Find where the given text appears and provide that cell's center as [X, Y] coordinate. 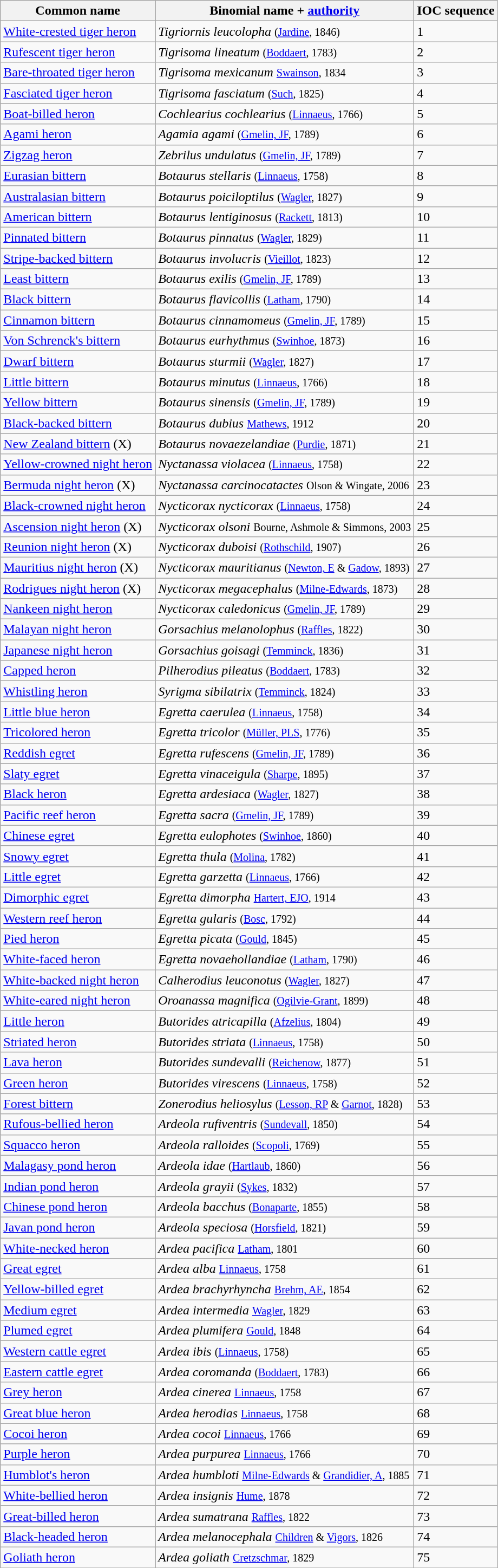
12 [456, 258]
Snowy egret [78, 856]
Tigrisoma mexicanum Swainson, 1834 [285, 73]
Striated heron [78, 1042]
15 [456, 320]
Bare-throated tiger heron [78, 73]
Common name [78, 11]
68 [456, 1413]
64 [456, 1331]
Western cattle egret [78, 1351]
Chinese pond heron [78, 1207]
Butorides virescens (Linnaeus, 1758) [285, 1083]
Stripe-backed bittern [78, 258]
Ardeola ralloides (Scopoli, 1769) [285, 1145]
Dimorphic egret [78, 897]
Black heron [78, 794]
61 [456, 1269]
51 [456, 1062]
27 [456, 567]
Dwarf bittern [78, 361]
Pilherodius pileatus (Boddaert, 1783) [285, 671]
57 [456, 1186]
Botaurus poiciloptilus (Wagler, 1827) [285, 196]
Ardea pacifica Latham, 1801 [285, 1248]
Botaurus exilis (Gmelin, JF, 1789) [285, 279]
25 [456, 526]
45 [456, 939]
3 [456, 73]
53 [456, 1104]
72 [456, 1495]
Butorides sundevalli (Reichenow, 1877) [285, 1062]
Cocoi heron [78, 1434]
38 [456, 794]
29 [456, 609]
Ardea intermedia Wagler, 1829 [285, 1310]
Eurasian bittern [78, 176]
Calherodius leuconotus (Wagler, 1827) [285, 980]
White-faced heron [78, 960]
Green heron [78, 1083]
Egretta sacra (Gmelin, JF, 1789) [285, 815]
42 [456, 877]
White-bellied heron [78, 1495]
Forest bittern [78, 1104]
Lava heron [78, 1062]
17 [456, 361]
Egretta novaehollandiae (Latham, 1790) [285, 960]
36 [456, 753]
Black bittern [78, 300]
71 [456, 1475]
Capped heron [78, 671]
74 [456, 1537]
IOC sequence [456, 11]
Cochlearius cochlearius (Linnaeus, 1766) [285, 114]
67 [456, 1392]
Eastern cattle egret [78, 1372]
55 [456, 1145]
Slaty egret [78, 774]
Reunion night heron (X) [78, 547]
Pied heron [78, 939]
Oroanassa magnifica (Ogilvie-Grant, 1899) [285, 1001]
Agamia agami (Gmelin, JF, 1789) [285, 134]
Ardeola idae (Hartlaub, 1860) [285, 1165]
39 [456, 815]
Ardea ibis (Linnaeus, 1758) [285, 1351]
Tigrisoma lineatum (Boddaert, 1783) [285, 52]
33 [456, 691]
White-crested tiger heron [78, 31]
Little heron [78, 1021]
Yellow bittern [78, 403]
Botaurus pinnatus (Wagler, 1829) [285, 237]
American bittern [78, 217]
5 [456, 114]
Zigzag heron [78, 155]
Humblot's heron [78, 1475]
Botaurus sturmii (Wagler, 1827) [285, 361]
Nycticorax megacephalus (Milne-Edwards, 1873) [285, 588]
13 [456, 279]
Egretta vinaceigula (Sharpe, 1895) [285, 774]
Mauritius night heron (X) [78, 567]
Australasian bittern [78, 196]
Egretta garzetta (Linnaeus, 1766) [285, 877]
Yellow-crowned night heron [78, 464]
Ascension night heron (X) [78, 526]
Rodrigues night heron (X) [78, 588]
Egretta thula (Molina, 1782) [285, 856]
Ardea insignis Hume, 1878 [285, 1495]
Bermuda night heron (X) [78, 485]
30 [456, 630]
Nycticorax olsoni Bourne, Ashmole & Simmons, 2003 [285, 526]
4 [456, 93]
Malagasy pond heron [78, 1165]
23 [456, 485]
44 [456, 918]
Botaurus dubius Mathews, 1912 [285, 423]
Tricolored heron [78, 733]
41 [456, 856]
65 [456, 1351]
19 [456, 403]
Gorsachius goisagi (Temminck, 1836) [285, 650]
Nyctanassa carcinocatactes Olson & Wingate, 2006 [285, 485]
Botaurus minutus (Linnaeus, 1766) [285, 382]
Agami heron [78, 134]
Botaurus cinnamomeus (Gmelin, JF, 1789) [285, 320]
Japanese night heron [78, 650]
24 [456, 506]
Ardea cocoi Linnaeus, 1766 [285, 1434]
Egretta eulophotes (Swinhoe, 1860) [285, 835]
7 [456, 155]
1 [456, 31]
Ardea cinerea Linnaeus, 1758 [285, 1392]
48 [456, 1001]
Botaurus lentiginosus (Rackett, 1813) [285, 217]
49 [456, 1021]
16 [456, 341]
Ardea plumifera Gould, 1848 [285, 1331]
20 [456, 423]
Gorsachius melanolophus (Raffles, 1822) [285, 630]
Botaurus sinensis (Gmelin, JF, 1789) [285, 403]
Tigrisoma fasciatum (Such, 1825) [285, 93]
Goliath heron [78, 1557]
Malayan night heron [78, 630]
Western reef heron [78, 918]
Egretta picata (Gould, 1845) [285, 939]
Medium egret [78, 1310]
White-backed night heron [78, 980]
70 [456, 1454]
Whistling heron [78, 691]
Ardeola bacchus (Bonaparte, 1855) [285, 1207]
35 [456, 733]
Ardea herodias Linnaeus, 1758 [285, 1413]
Reddish egret [78, 753]
New Zealand bittern (X) [78, 444]
Black-backed bittern [78, 423]
Ardea coromanda (Boddaert, 1783) [285, 1372]
62 [456, 1290]
73 [456, 1516]
Ardea humbloti Milne-Edwards & Grandidier, A, 1885 [285, 1475]
Fasciated tiger heron [78, 93]
Von Schrenck's bittern [78, 341]
60 [456, 1248]
Syrigma sibilatrix (Temminck, 1824) [285, 691]
2 [456, 52]
Binomial name + authority [285, 11]
69 [456, 1434]
White-eared night heron [78, 1001]
22 [456, 464]
Tigriornis leucolopha (Jardine, 1846) [285, 31]
Purple heron [78, 1454]
Black-headed heron [78, 1537]
Little bittern [78, 382]
14 [456, 300]
Nycticorax nycticorax (Linnaeus, 1758) [285, 506]
58 [456, 1207]
8 [456, 176]
43 [456, 897]
Grey heron [78, 1392]
Ardeola grayii (Sykes, 1832) [285, 1186]
34 [456, 712]
66 [456, 1372]
Ardea melanocephala Children & Vigors, 1826 [285, 1537]
Black-crowned night heron [78, 506]
28 [456, 588]
Rufescent tiger heron [78, 52]
32 [456, 671]
6 [456, 134]
Botaurus novaezelandiae (Purdie, 1871) [285, 444]
Great egret [78, 1269]
11 [456, 237]
Egretta dimorpha Hartert, EJO, 1914 [285, 897]
Indian pond heron [78, 1186]
18 [456, 382]
Butorides atricapilla (Afzelius, 1804) [285, 1021]
Cinnamon bittern [78, 320]
Egretta caerulea (Linnaeus, 1758) [285, 712]
37 [456, 774]
56 [456, 1165]
Little blue heron [78, 712]
46 [456, 960]
26 [456, 547]
10 [456, 217]
Pacific reef heron [78, 815]
Squacco heron [78, 1145]
40 [456, 835]
Ardea goliath Cretzschmar, 1829 [285, 1557]
Egretta rufescens (Gmelin, JF, 1789) [285, 753]
Botaurus stellaris (Linnaeus, 1758) [285, 176]
Ardea purpurea Linnaeus, 1766 [285, 1454]
Botaurus eurhythmus (Swinhoe, 1873) [285, 341]
Boat-billed heron [78, 114]
50 [456, 1042]
47 [456, 980]
Yellow-billed egret [78, 1290]
Nyctanassa violacea (Linnaeus, 1758) [285, 464]
Rufous-bellied heron [78, 1124]
59 [456, 1227]
Javan pond heron [78, 1227]
Ardea sumatrana Raffles, 1822 [285, 1516]
Ardeola rufiventris (Sundevall, 1850) [285, 1124]
Egretta gularis (Bosc, 1792) [285, 918]
Great blue heron [78, 1413]
52 [456, 1083]
63 [456, 1310]
9 [456, 196]
Ardea brachyrhyncha Brehm, AE, 1854 [285, 1290]
Botaurus flavicollis (Latham, 1790) [285, 300]
Little egret [78, 877]
Ardea alba Linnaeus, 1758 [285, 1269]
Chinese egret [78, 835]
31 [456, 650]
Egretta tricolor (Müller, PLS, 1776) [285, 733]
21 [456, 444]
Great-billed heron [78, 1516]
Nycticorax duboisi (Rothschild, 1907) [285, 547]
Zonerodius heliosylus (Lesson, RP & Garnot, 1828) [285, 1104]
Nycticorax mauritianus (Newton, E & Gadow, 1893) [285, 567]
Nankeen night heron [78, 609]
Least bittern [78, 279]
Nycticorax caledonicus (Gmelin, JF, 1789) [285, 609]
Zebrilus undulatus (Gmelin, JF, 1789) [285, 155]
Botaurus involucris (Vieillot, 1823) [285, 258]
54 [456, 1124]
Pinnated bittern [78, 237]
Egretta ardesiaca (Wagler, 1827) [285, 794]
Butorides striata (Linnaeus, 1758) [285, 1042]
75 [456, 1557]
Plumed egret [78, 1331]
White-necked heron [78, 1248]
Ardeola speciosa (Horsfield, 1821) [285, 1227]
